Pinpoint the cell where the given text exists, returning its (x, y) midpoint coordinate. 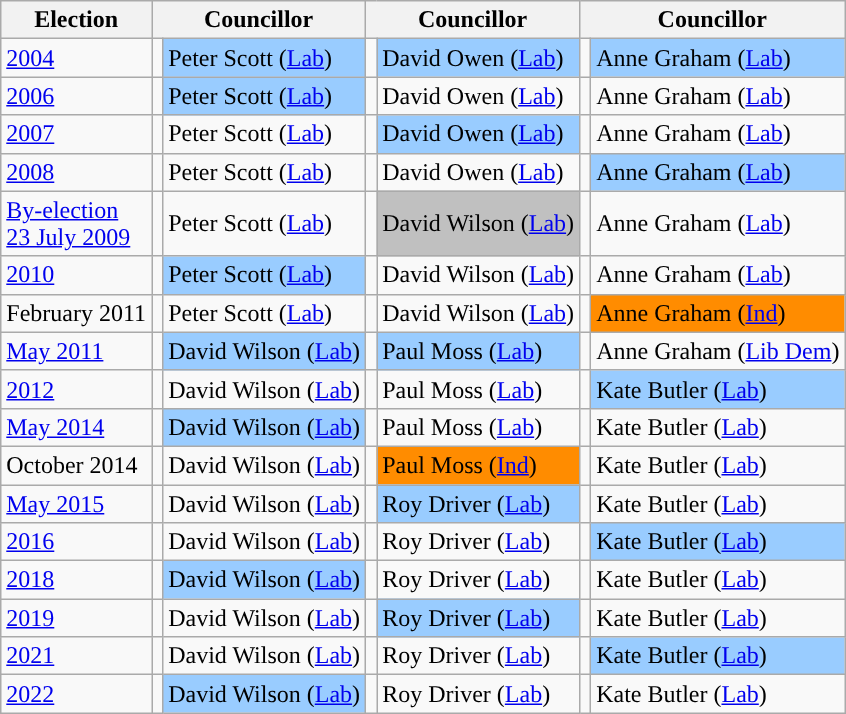
2018 (76, 580)
Anne Graham (Ind) (718, 313)
By-election23 July 2009 (76, 224)
May 2015 (76, 503)
May 2011 (76, 351)
2022 (76, 694)
2012 (76, 389)
Election (76, 20)
2004 (76, 58)
2010 (76, 275)
2006 (76, 96)
Anne Graham (Lib Dem) (718, 351)
October 2014 (76, 465)
Paul Moss (Ind) (478, 465)
2008 (76, 172)
2016 (76, 542)
2007 (76, 134)
February 2011 (76, 313)
2019 (76, 618)
May 2014 (76, 427)
2021 (76, 656)
